From the cell containing the given text, extract its center point as [x, y] coordinate. 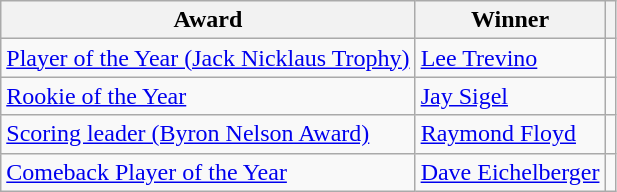
Rookie of the Year [208, 96]
Scoring leader (Byron Nelson Award) [208, 134]
Dave Eichelberger [510, 172]
Winner [510, 20]
Comeback Player of the Year [208, 172]
Lee Trevino [510, 58]
Raymond Floyd [510, 134]
Jay Sigel [510, 96]
Award [208, 20]
Player of the Year (Jack Nicklaus Trophy) [208, 58]
